Capture the cell that displays the provided text and extract its [X, Y] central coordinate. 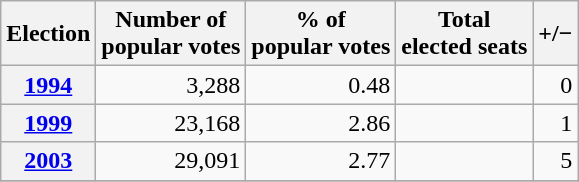
23,168 [171, 123]
Totalelected seats [464, 34]
1999 [48, 123]
+/− [556, 34]
Election [48, 34]
5 [556, 161]
Number ofpopular votes [171, 34]
2003 [48, 161]
2.86 [321, 123]
1 [556, 123]
1994 [48, 85]
% ofpopular votes [321, 34]
0.48 [321, 85]
3,288 [171, 85]
29,091 [171, 161]
0 [556, 85]
2.77 [321, 161]
